Find where the given text appears and provide that cell's center as (X, Y) coordinate. 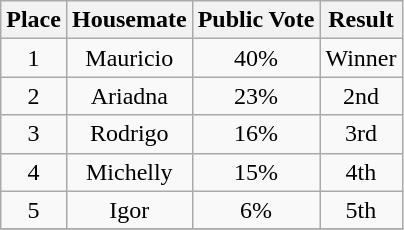
Winner (361, 58)
Result (361, 20)
Ariadna (129, 96)
5 (34, 210)
23% (256, 96)
Rodrigo (129, 134)
40% (256, 58)
Mauricio (129, 58)
Michelly (129, 172)
Place (34, 20)
15% (256, 172)
5th (361, 210)
2nd (361, 96)
Igor (129, 210)
1 (34, 58)
4 (34, 172)
6% (256, 210)
Public Vote (256, 20)
2 (34, 96)
3 (34, 134)
Housemate (129, 20)
16% (256, 134)
3rd (361, 134)
4th (361, 172)
